Pinpoint the cell where the given text exists, returning its [X, Y] midpoint coordinate. 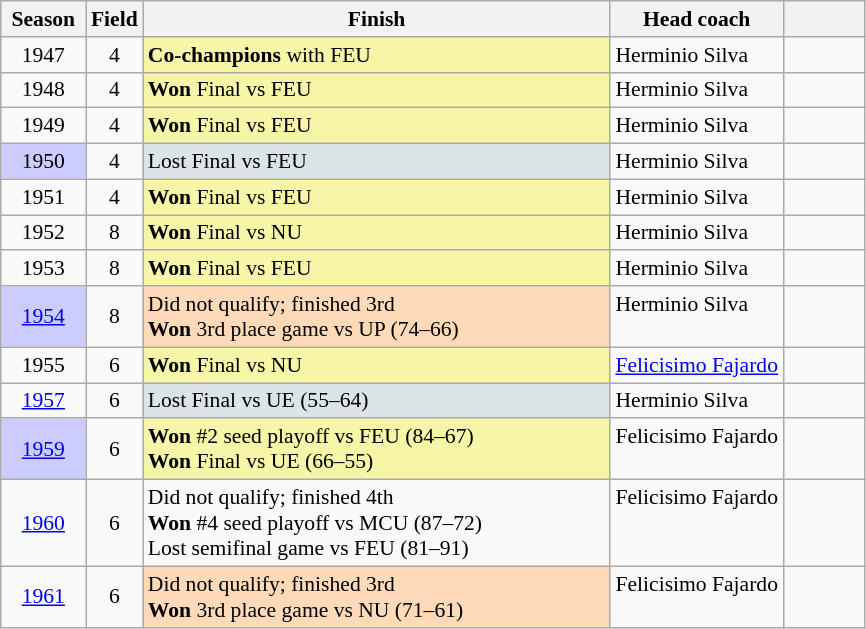
Did not qualify; finished 4thWon #4 seed playoff vs MCU (87–72)Lost semifinal game vs FEU (81–91) [377, 524]
1951 [44, 197]
1950 [44, 162]
1947 [44, 55]
1960 [44, 524]
1954 [44, 316]
Did not qualify; finished 3rdWon 3rd place game vs UP (74–66) [377, 316]
1953 [44, 269]
1961 [44, 596]
Finish [377, 19]
1948 [44, 90]
Season [44, 19]
Lost Final vs UE (55–64) [377, 401]
Won #2 seed playoff vs FEU (84–67)Won Final vs UE (66–55) [377, 450]
Head coach [696, 19]
1949 [44, 126]
1959 [44, 450]
Lost Final vs FEU [377, 162]
Did not qualify; finished 3rdWon 3rd place game vs NU (71–61) [377, 596]
1957 [44, 401]
Field [114, 19]
1952 [44, 233]
Co-champions with FEU [377, 55]
1955 [44, 365]
